Identify which cell holds the provided text, then report its (x, y) central coordinate. 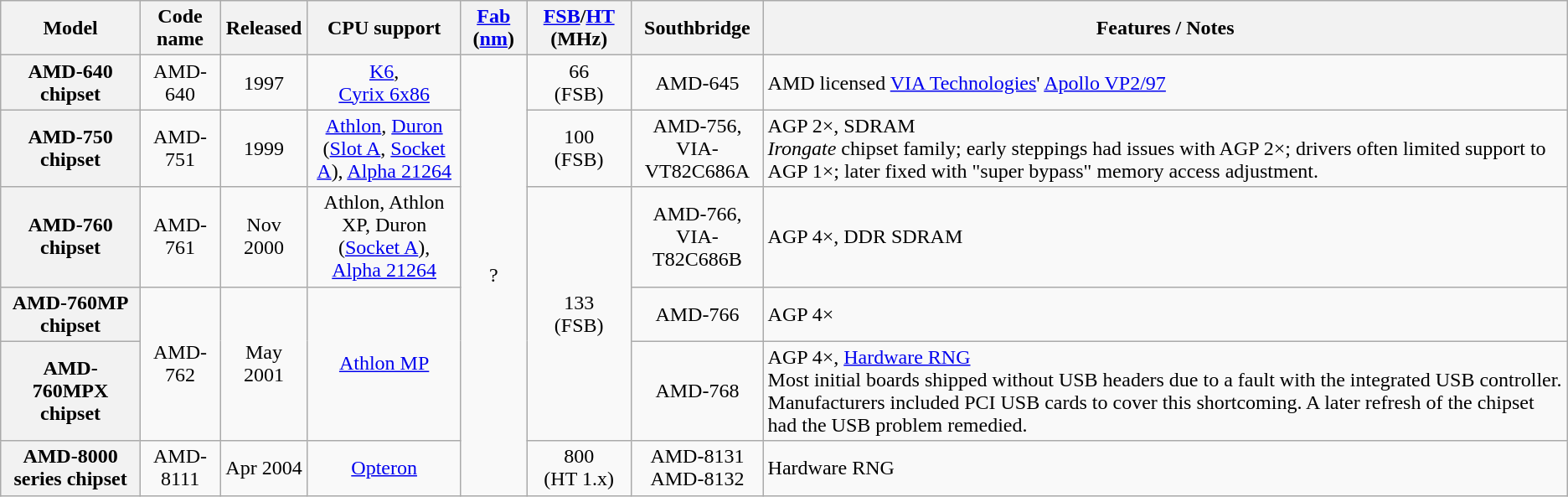
AMD-766 (697, 313)
AMD licensed VIA Technologies' Apollo VP2/97 (1165, 82)
Fab (nm) (494, 28)
AMD-768 (697, 391)
Model (70, 28)
FSB/HT (MHz) (580, 28)
AGP 4×, DDR SDRAM (1165, 236)
May 2001 (265, 364)
800(HT 1.x) (580, 468)
AMD-761 (179, 236)
Opteron (384, 468)
AMD-640 chipset (70, 82)
AMD-8000 series chipset (70, 468)
AMD-751 (179, 148)
66(FSB) (580, 82)
Athlon MP (384, 364)
1999 (265, 148)
AMD-760MP chipset (70, 313)
AMD-766,VIA-T82C686B (697, 236)
Athlon, Duron(Slot A, Socket A), Alpha 21264 (384, 148)
Hardware RNG (1165, 468)
AGP 4× (1165, 313)
AMD-762 (179, 364)
AMD-760MPX chipset (70, 391)
Southbridge (697, 28)
Features / Notes (1165, 28)
AMD-8131AMD-8132 (697, 468)
CPU support (384, 28)
? (494, 275)
1997 (265, 82)
AMD-8111 (179, 468)
100(FSB) (580, 148)
AMD-760 chipset (70, 236)
AMD-756,VIA-VT82C686A (697, 148)
K6,Cyrix 6x86 (384, 82)
Nov 2000 (265, 236)
AMD-750 chipset (70, 148)
AMD-645 (697, 82)
Code name (179, 28)
Apr 2004 (265, 468)
Released (265, 28)
AMD-640 (179, 82)
133(FSB) (580, 313)
Athlon, Athlon XP, Duron(Socket A), Alpha 21264 (384, 236)
